Detect which cell encompasses the target text, then output its [X, Y] center coordinate. 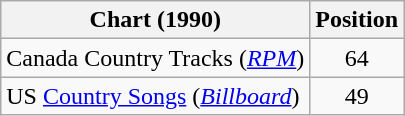
64 [357, 58]
Canada Country Tracks (RPM) [156, 58]
Position [357, 20]
Chart (1990) [156, 20]
US Country Songs (Billboard) [156, 96]
49 [357, 96]
